Identify which cell holds the provided text, then report its [X, Y] central coordinate. 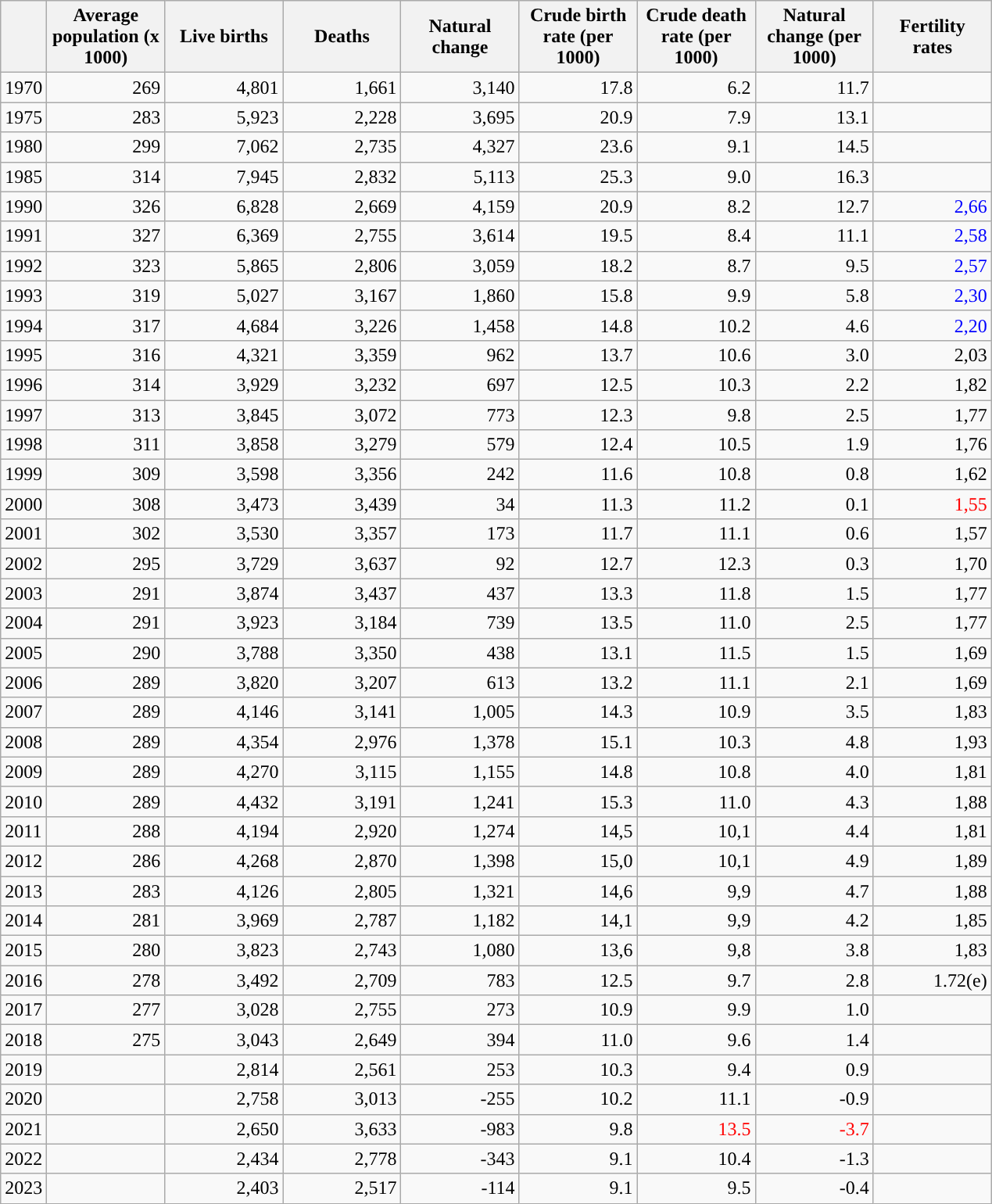
6,369 [224, 236]
3,614 [460, 236]
3,184 [342, 623]
295 [106, 564]
2,517 [342, 1188]
-0.9 [815, 1099]
3,845 [224, 415]
6.2 [696, 88]
3,140 [460, 88]
286 [106, 861]
8.2 [696, 206]
4.6 [815, 325]
3,279 [342, 445]
1998 [23, 445]
3.5 [815, 712]
2002 [23, 564]
3,350 [342, 653]
3,633 [342, 1129]
2,805 [342, 890]
2014 [23, 921]
2.8 [815, 980]
3,357 [342, 534]
3,923 [224, 623]
4.4 [815, 831]
2,57 [932, 266]
3,013 [342, 1099]
1,241 [460, 801]
9.0 [696, 177]
2,650 [224, 1129]
1970 [23, 88]
2000 [23, 504]
269 [106, 88]
2011 [23, 831]
13.7 [578, 355]
3,167 [342, 296]
14,6 [578, 890]
0.8 [815, 475]
Crude death rate (per 1000) [696, 37]
13,6 [578, 951]
1,82 [932, 385]
Deaths [342, 37]
3,695 [460, 117]
0.3 [815, 564]
3,115 [342, 772]
13.2 [578, 683]
1,378 [460, 742]
Natural change [460, 37]
2,561 [342, 1070]
15,0 [578, 861]
1,155 [460, 772]
3,858 [224, 445]
Fertility rates [932, 37]
2021 [23, 1129]
3,356 [342, 475]
1,860 [460, 296]
3,473 [224, 504]
2001 [23, 534]
2019 [23, 1070]
10.5 [696, 445]
2,669 [342, 206]
2,806 [342, 266]
2,778 [342, 1159]
3,788 [224, 653]
Average population (x 1000) [106, 37]
323 [106, 266]
1,005 [460, 712]
3,191 [342, 801]
2009 [23, 772]
-0.4 [815, 1188]
2,58 [932, 236]
4.3 [815, 801]
394 [460, 1040]
1.0 [815, 1010]
3,969 [224, 921]
9,8 [696, 951]
1,458 [460, 325]
2,735 [342, 147]
4,432 [224, 801]
11.5 [696, 653]
327 [106, 236]
Natural change (per 1000) [815, 37]
10.6 [696, 355]
-983 [460, 1129]
3,823 [224, 951]
3,598 [224, 475]
5,865 [224, 266]
1999 [23, 475]
4.8 [815, 742]
4,268 [224, 861]
299 [106, 147]
4,801 [224, 88]
438 [460, 653]
2022 [23, 1159]
2007 [23, 712]
3,043 [224, 1040]
579 [460, 445]
2,66 [932, 206]
2,03 [932, 355]
4.7 [815, 890]
2,434 [224, 1159]
1,76 [932, 445]
15.1 [578, 742]
1.9 [815, 445]
281 [106, 921]
2.1 [815, 683]
8.7 [696, 266]
316 [106, 355]
242 [460, 475]
4,126 [224, 890]
11.2 [696, 504]
92 [460, 564]
7,945 [224, 177]
15.3 [578, 801]
3,059 [460, 266]
11.3 [578, 504]
4,270 [224, 772]
0.9 [815, 1070]
34 [460, 504]
3,437 [342, 593]
3,232 [342, 385]
8.4 [696, 236]
14,5 [578, 831]
1996 [23, 385]
2023 [23, 1188]
2,709 [342, 980]
308 [106, 504]
-3.7 [815, 1129]
773 [460, 415]
2012 [23, 861]
7.9 [696, 117]
309 [106, 475]
3,359 [342, 355]
14,1 [578, 921]
288 [106, 831]
3,929 [224, 385]
3,820 [224, 683]
2,20 [932, 325]
2018 [23, 1040]
3,492 [224, 980]
2020 [23, 1099]
1,55 [932, 504]
1993 [23, 296]
4,684 [224, 325]
1,274 [460, 831]
4,159 [460, 206]
25.3 [578, 177]
9.7 [696, 980]
2005 [23, 653]
2013 [23, 890]
Live births [224, 37]
16.3 [815, 177]
273 [460, 1010]
2016 [23, 980]
2003 [23, 593]
15.8 [578, 296]
Crude birth rate (per 1000) [578, 37]
697 [460, 385]
3.8 [815, 951]
5,923 [224, 117]
7,062 [224, 147]
0.1 [815, 504]
2,920 [342, 831]
1,70 [932, 564]
12.4 [578, 445]
1,85 [932, 921]
4,327 [460, 147]
1975 [23, 117]
3,226 [342, 325]
10.4 [696, 1159]
9.4 [696, 1070]
1994 [23, 325]
11.6 [578, 475]
18.2 [578, 266]
2008 [23, 742]
-343 [460, 1159]
2,30 [932, 296]
11.8 [696, 593]
613 [460, 683]
326 [106, 206]
-255 [460, 1099]
2,832 [342, 177]
3,028 [224, 1010]
2,870 [342, 861]
317 [106, 325]
14.5 [815, 147]
2004 [23, 623]
290 [106, 653]
2,976 [342, 742]
4.9 [815, 861]
2.2 [815, 385]
253 [460, 1070]
2,743 [342, 951]
2017 [23, 1010]
13.3 [578, 593]
4,321 [224, 355]
1,398 [460, 861]
2010 [23, 801]
275 [106, 1040]
311 [106, 445]
3.0 [815, 355]
23.6 [578, 147]
1,89 [932, 861]
302 [106, 534]
1,182 [460, 921]
2015 [23, 951]
1.72(e) [932, 980]
1,62 [932, 475]
1991 [23, 236]
1,661 [342, 88]
5.8 [815, 296]
4,354 [224, 742]
3,637 [342, 564]
1990 [23, 206]
3,439 [342, 504]
1997 [23, 415]
5,113 [460, 177]
3,141 [342, 712]
4.0 [815, 772]
3,874 [224, 593]
173 [460, 534]
2,758 [224, 1099]
3,729 [224, 564]
2,403 [224, 1188]
2006 [23, 683]
1.4 [815, 1040]
5,027 [224, 296]
14.3 [578, 712]
278 [106, 980]
6,828 [224, 206]
1,57 [932, 534]
1992 [23, 266]
1,321 [460, 890]
277 [106, 1010]
3,072 [342, 415]
2,814 [224, 1070]
0.6 [815, 534]
17.8 [578, 88]
2,649 [342, 1040]
2,787 [342, 921]
-1.3 [815, 1159]
739 [460, 623]
19.5 [578, 236]
280 [106, 951]
1980 [23, 147]
437 [460, 593]
1,080 [460, 951]
9.6 [696, 1040]
1985 [23, 177]
313 [106, 415]
1,93 [932, 742]
962 [460, 355]
-114 [460, 1188]
1995 [23, 355]
4.2 [815, 921]
4,194 [224, 831]
3,207 [342, 683]
3,530 [224, 534]
2,228 [342, 117]
4,146 [224, 712]
319 [106, 296]
783 [460, 980]
